Capture the cell that displays the provided text and extract its (X, Y) central coordinate. 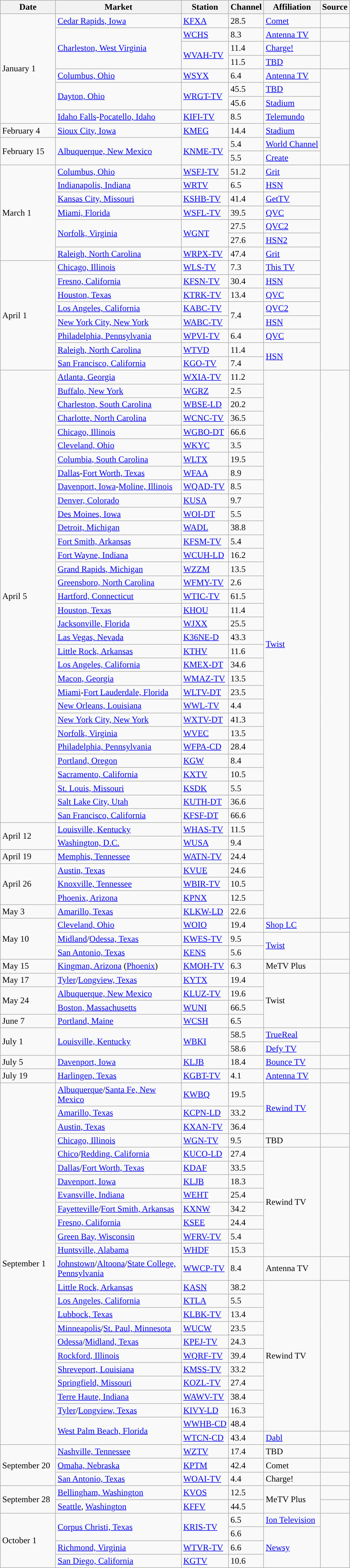
Johnstown/Altoona/State College, Pennsylvania (118, 1269)
30.4 (246, 281)
WRGT-TV (205, 96)
2.6 (246, 582)
Odessa/Midland, Texas (118, 1342)
WUCW (205, 1328)
45.5 (246, 89)
4.1 (246, 1076)
KUCO-LD (205, 1154)
January 1 (28, 69)
Lubbock, Texas (118, 1315)
WHAS-TV (205, 829)
Albuquerque/Santa Fe, New Mexico (118, 1094)
WJXX (205, 624)
10.6 (246, 1561)
Atlanta, Georgia (118, 377)
16.2 (246, 555)
Seattle, Washington (118, 1506)
Omaha, Nebraska (118, 1465)
KABC-TV (205, 308)
WADL (205, 528)
36.4 (246, 1127)
Telemundo (292, 117)
8.9 (246, 473)
KGBT-TV (205, 1076)
Kingman, Arizona (Phoenix) (118, 966)
11.2 (246, 377)
17.4 (246, 1451)
May 10 (28, 939)
March 1 (28, 213)
KIFI-TV (205, 117)
25.4 (246, 1195)
Charleston, South Carolina (118, 405)
WSYX (205, 76)
9.4 (246, 843)
45.6 (246, 103)
Knoxville, Tennessee (118, 884)
Miami-Fort Lauderdale, Florida (118, 692)
April 12 (28, 836)
Washington, D.C. (118, 843)
38.4 (246, 1397)
33.5 (246, 1168)
KOZL-TV (205, 1383)
36.5 (246, 418)
Chico/Redding, California (118, 1154)
Memphis, Tennessee (118, 857)
WGRZ (205, 391)
KCPN-LD (205, 1113)
February 15 (28, 151)
Sacramento, California (118, 774)
WTVD (205, 350)
WLTX (205, 459)
KWBQ (205, 1094)
Market (118, 7)
KLBK-TV (205, 1315)
WRPX-TV (205, 254)
39.4 (246, 1356)
16.3 (246, 1410)
Nashville, Tennessee (118, 1451)
48.4 (246, 1424)
Greensboro, North Carolina (118, 582)
Indianapolis, Indiana (118, 185)
WLTV-DT (205, 692)
KLUZ-TV (205, 993)
WKYC (205, 446)
WGNT (205, 233)
Minneapolis/St. Paul, Minnesota (118, 1328)
KASN (205, 1287)
Bellingham, Washington (118, 1492)
WWL-TV (205, 706)
WABC-TV (205, 322)
April 1 (28, 315)
May 15 (28, 966)
42.4 (246, 1465)
Corpus Christi, Texas (118, 1527)
February 4 (28, 130)
Macon, Georgia (118, 679)
WCHS (205, 35)
Green Bay, Wisconsin (118, 1236)
Dallas-Fort Worth, Texas (118, 473)
Create (292, 158)
WXTV-DT (205, 720)
WAWV-TV (205, 1397)
May 3 (28, 911)
Shreveport, Louisiana (118, 1369)
WWHB-CD (205, 1424)
September 28 (28, 1499)
Springfield, Missouri (118, 1383)
58.5 (246, 1035)
Detroit, Michigan (118, 528)
Las Vegas, Nevada (118, 637)
WZTV (205, 1451)
WTVR-TV (205, 1547)
WOI-DT (205, 514)
Affiliation (292, 7)
5.6 (246, 952)
Midland/Odessa, Texas (118, 939)
WUSA (205, 843)
July 1 (28, 1041)
WUNI (205, 1007)
KFSM-TV (205, 541)
58.6 (246, 1049)
New Orleans, Louisiana (118, 706)
KIVY-LD (205, 1410)
KFXA (205, 21)
WXIA-TV (205, 377)
Fayetteville/Fort Smith, Arkansas (118, 1209)
WGN-TV (205, 1140)
April 26 (28, 884)
WPVI-TV (205, 336)
Dayton, Ohio (118, 96)
KTRK-TV (205, 295)
43.3 (246, 637)
11.6 (246, 651)
22.6 (246, 911)
WTCN-CD (205, 1438)
KYTX (205, 980)
41.3 (246, 720)
WQRF-TV (205, 1356)
3.5 (246, 446)
18.4 (246, 1062)
KPTM (205, 1465)
18.3 (246, 1181)
41.4 (246, 199)
HSN2 (292, 240)
Fort Smith, Arkansas (118, 541)
Salt Lake City, Utah (118, 802)
Terre Haute, Indiana (118, 1397)
WLS-TV (205, 267)
WBIR-TV (205, 884)
15.3 (246, 1250)
Buffalo, New York (118, 391)
Source (335, 7)
Richmond, Virginia (118, 1547)
West Palm Beach, Florida (118, 1431)
KUTH-DT (205, 802)
Davenport, Iowa-Moline, Illinois (118, 487)
38.8 (246, 528)
KLKW-LD (205, 911)
WFRV-TV (205, 1236)
24.6 (246, 870)
Defy TV (292, 1049)
27.6 (246, 240)
KXAN-TV (205, 1127)
WCSH (205, 1021)
WWCP-TV (205, 1269)
Cedar Rapids, Iowa (118, 21)
July 19 (28, 1076)
WQAD-TV (205, 487)
WVEC (205, 733)
25.5 (246, 624)
Bounce TV (292, 1062)
KPEJ-TV (205, 1342)
Boston, Massachusetts (118, 1007)
June 7 (28, 1021)
Ion Television (292, 1520)
Shop LC (292, 925)
KMEG (205, 130)
Phoenix, Arizona (118, 898)
Rockford, Illinois (118, 1356)
66.5 (246, 1007)
Dabl (292, 1438)
KTHV (205, 651)
April 5 (28, 596)
Channel (246, 7)
WFMY-TV (205, 582)
KXTV (205, 774)
St. Louis, Missouri (118, 788)
KFFV (205, 1506)
Miami, Florida (118, 213)
Portland, Oregon (118, 761)
44.5 (246, 1506)
KXNW (205, 1209)
KRIS-TV (205, 1527)
KGW (205, 761)
KSDK (205, 788)
27.5 (246, 226)
WEHT (205, 1195)
GetTV (292, 199)
Hartford, Connecticut (118, 596)
This TV (292, 267)
KMOH-TV (205, 966)
Idaho Falls-Pocatello, Idaho (118, 117)
TrueReal (292, 1035)
KHOU (205, 610)
KMEX-DT (205, 665)
WOIO (205, 925)
38.2 (246, 1287)
KWES-TV (205, 939)
KSHB-TV (205, 199)
WCNC-TV (205, 418)
WCUH-LD (205, 555)
WVAH-TV (205, 55)
KVUE (205, 870)
Charleston, West Virginia (118, 48)
34.6 (246, 665)
36.6 (246, 802)
Dallas/Fort Worth, Texas (118, 1168)
KFSN-TV (205, 281)
KSEE (205, 1222)
Harlingen, Texas (118, 1076)
43.4 (246, 1438)
28.5 (246, 21)
14.4 (246, 130)
Kansas City, Missouri (118, 199)
WOAI-TV (205, 1479)
Denver, Colorado (118, 500)
KTLA (205, 1301)
Des Moines, Iowa (118, 514)
May 17 (28, 980)
28.4 (246, 747)
WFPA-CD (205, 747)
KUSA (205, 500)
San Diego, California (118, 1561)
47.4 (246, 254)
WBSE-LD (205, 405)
K36NE-D (205, 637)
Charlotte, North Carolina (118, 418)
Portland, Maine (118, 1021)
Columbia, South Carolina (118, 459)
KFSF-DT (205, 815)
May 24 (28, 1000)
WTIC-TV (205, 596)
KDAF (205, 1168)
KENS (205, 952)
KGO-TV (205, 363)
2.5 (246, 391)
Huntsville, Alabama (118, 1250)
WMAZ-TV (205, 679)
51.2 (246, 172)
KGTV (205, 1561)
Evansville, Indiana (118, 1195)
KMSS-TV (205, 1369)
Date (28, 7)
September 20 (28, 1465)
WRTV (205, 185)
34.2 (246, 1209)
WATN-TV (205, 857)
6.3 (246, 966)
WBKI (205, 1041)
WFAA (205, 473)
World Channel (292, 144)
Fort Wayne, Indiana (118, 555)
Jacksonville, Florida (118, 624)
Station (205, 7)
September 1 (28, 1264)
Newsy (292, 1547)
WSFJ-TV (205, 172)
WGBO-DT (205, 432)
KNME-TV (205, 151)
WSFL-TV (205, 213)
October 1 (28, 1541)
20.2 (246, 405)
Sioux City, Iowa (118, 130)
July 5 (28, 1062)
9.7 (246, 500)
WZZM (205, 569)
8.3 (246, 35)
24.3 (246, 1342)
61.5 (246, 596)
KPNX (205, 898)
7.3 (246, 267)
19.6 (246, 993)
WHDF (205, 1250)
39.5 (246, 213)
KVOS (205, 1492)
April 19 (28, 857)
Grand Rapids, Michigan (118, 569)
